Return [x, y] of the center of cell containing provided text 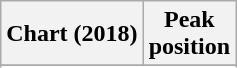
Peakposition [189, 34]
Chart (2018) [72, 34]
